For the text-containing cell, return its midpoint in (x, y) coordinate format. 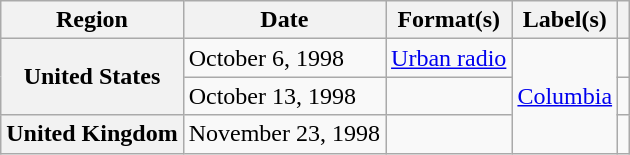
United States (92, 77)
Columbia (565, 96)
October 6, 1998 (284, 58)
Label(s) (565, 20)
United Kingdom (92, 134)
November 23, 1998 (284, 134)
Region (92, 20)
Date (284, 20)
October 13, 1998 (284, 96)
Format(s) (449, 20)
Urban radio (449, 58)
